Output the [x, y] coordinate of the center of the cell containing the given text.  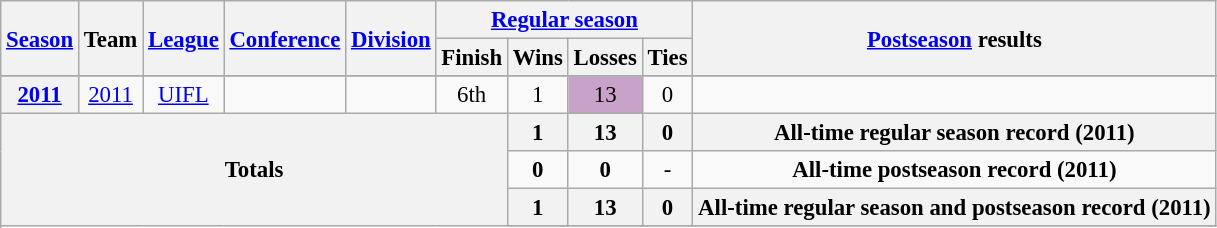
Postseason results [954, 38]
Team [110, 38]
Division [391, 38]
Wins [538, 58]
Finish [472, 58]
Totals [254, 170]
League [184, 38]
All-time regular season record (2011) [954, 133]
- [668, 170]
All-time postseason record (2011) [954, 170]
Season [40, 38]
6th [472, 95]
Conference [285, 38]
Ties [668, 58]
Losses [605, 58]
All-time regular season and postseason record (2011) [954, 208]
Regular season [564, 20]
UIFL [184, 95]
